Identify which cell holds the provided text, then report its [X, Y] central coordinate. 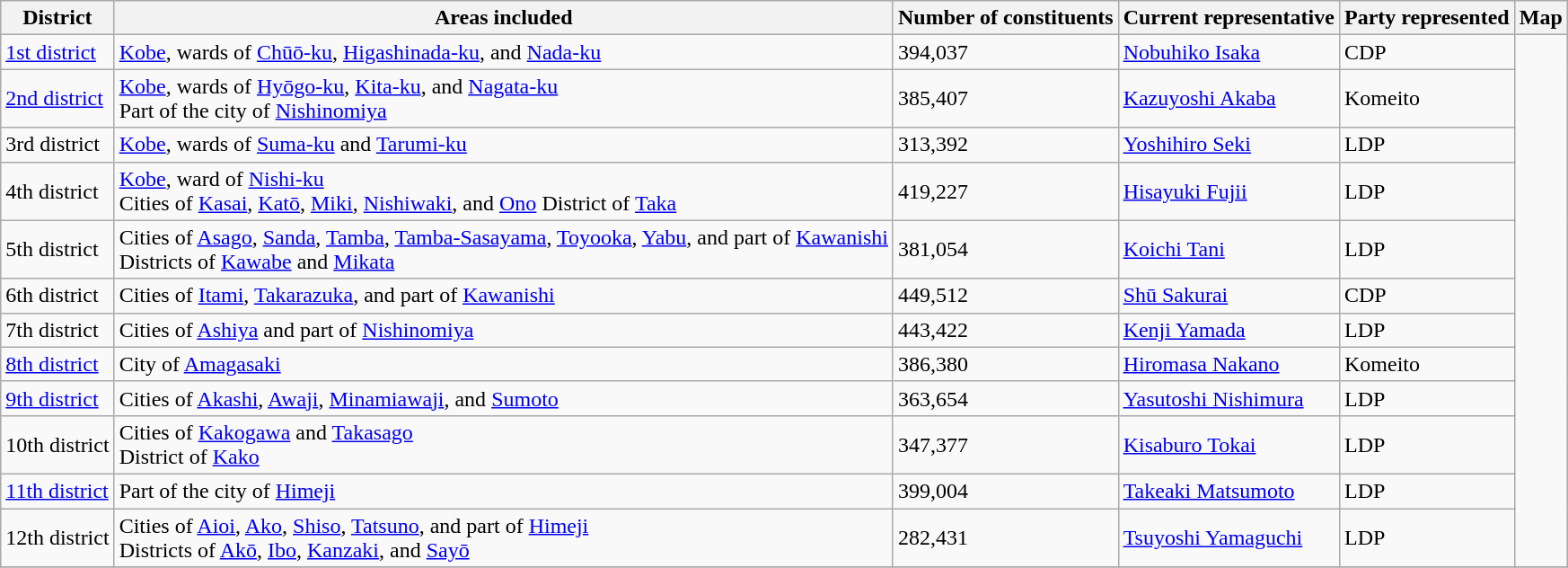
Tsuyoshi Yamaguchi [1229, 537]
Kobe, wards of Chūō-ku, Higashinada-ku, and Nada-ku [503, 52]
6th district [57, 296]
Cities of Asago, Sanda, Tamba, Tamba-Sasayama, Toyooka, Yabu, and part of KawanishiDistricts of Kawabe and Mikata [503, 250]
Map [1541, 18]
443,422 [1006, 330]
Areas included [503, 18]
Kazuyoshi Akaba [1229, 99]
Cities of Kakogawa and TakasagoDistrict of Kako [503, 444]
Cities of Itami, Takarazuka, and part of Kawanishi [503, 296]
Kenji Yamada [1229, 330]
385,407 [1006, 99]
11th district [57, 491]
381,054 [1006, 250]
363,654 [1006, 398]
Shū Sakurai [1229, 296]
Yasutoshi Nishimura [1229, 398]
Yoshihiro Seki [1229, 145]
Nobuhiko Isaka [1229, 52]
419,227 [1006, 191]
1st district [57, 52]
399,004 [1006, 491]
Hiromasa Nakano [1229, 364]
City of Amagasaki [503, 364]
Kobe, ward of Nishi-kuCities of Kasai, Katō, Miki, Nishiwaki, and Ono District of Taka [503, 191]
Kisaburo Tokai [1229, 444]
Cities of Akashi, Awaji, Minamiawaji, and Sumoto [503, 398]
Koichi Tani [1229, 250]
Takeaki Matsumoto [1229, 491]
3rd district [57, 145]
Cities of Aioi, Ako, Shiso, Tatsuno, and part of HimejiDistricts of Akō, Ibo, Kanzaki, and Sayō [503, 537]
5th district [57, 250]
Kobe, wards of Hyōgo-ku, Kita-ku, and Nagata-kuPart of the city of Nishinomiya [503, 99]
Cities of Ashiya and part of Nishinomiya [503, 330]
District [57, 18]
Party represented [1426, 18]
313,392 [1006, 145]
9th district [57, 398]
386,380 [1006, 364]
Part of the city of Himeji [503, 491]
4th district [57, 191]
394,037 [1006, 52]
10th district [57, 444]
2nd district [57, 99]
Current representative [1229, 18]
12th district [57, 537]
8th district [57, 364]
282,431 [1006, 537]
347,377 [1006, 444]
Kobe, wards of Suma-ku and Tarumi-ku [503, 145]
7th district [57, 330]
449,512 [1006, 296]
Hisayuki Fujii [1229, 191]
Number of constituents [1006, 18]
